Search for the cell housing the specified text and yield its (x, y) center coordinate. 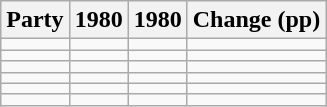
Change (pp) (256, 20)
Party (35, 20)
